Search for the cell housing the specified text and yield its [x, y] center coordinate. 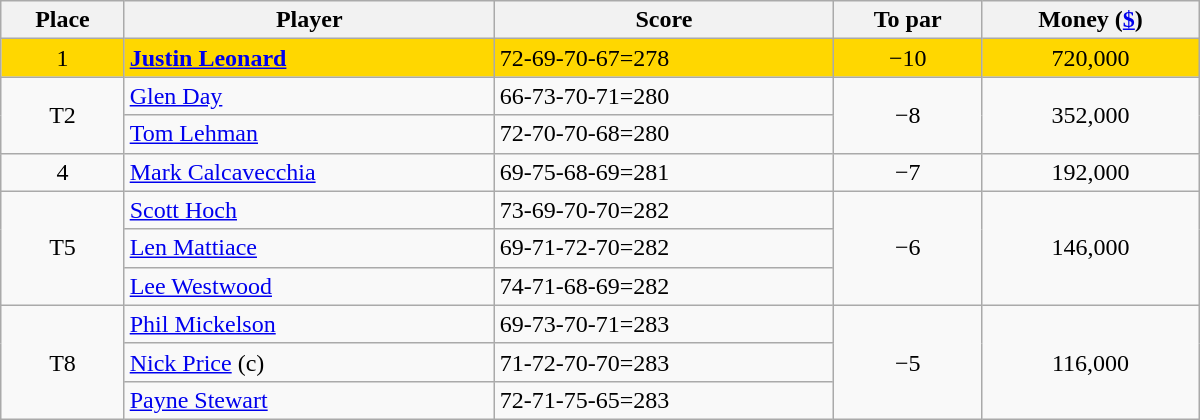
146,000 [1091, 248]
66-73-70-71=280 [664, 96]
Payne Stewart [309, 400]
Nick Price (c) [309, 362]
116,000 [1091, 362]
352,000 [1091, 115]
Len Mattiace [309, 248]
T5 [62, 248]
Tom Lehman [309, 134]
Lee Westwood [309, 286]
−7 [908, 172]
Place [62, 20]
73-69-70-70=282 [664, 210]
192,000 [1091, 172]
72-71-75-65=283 [664, 400]
Mark Calcavecchia [309, 172]
T2 [62, 115]
Scott Hoch [309, 210]
1 [62, 58]
Glen Day [309, 96]
Justin Leonard [309, 58]
−5 [908, 362]
69-73-70-71=283 [664, 324]
T8 [62, 362]
Score [664, 20]
−6 [908, 248]
69-75-68-69=281 [664, 172]
Phil Mickelson [309, 324]
Money ($) [1091, 20]
−8 [908, 115]
72-70-70-68=280 [664, 134]
720,000 [1091, 58]
To par [908, 20]
4 [62, 172]
72-69-70-67=278 [664, 58]
Player [309, 20]
74-71-68-69=282 [664, 286]
−10 [908, 58]
71-72-70-70=283 [664, 362]
69-71-72-70=282 [664, 248]
